Extract the [X, Y] coordinate from the center of the cell holding the provided text.  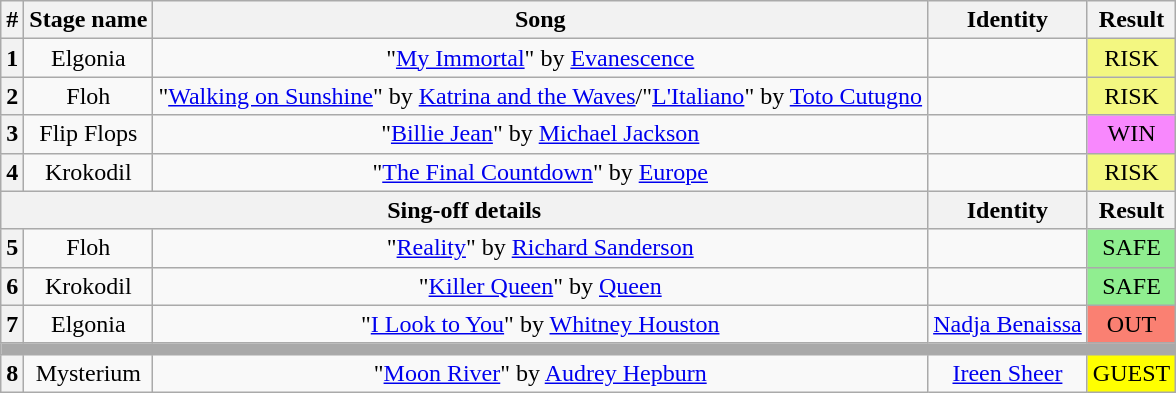
4 [12, 172]
Nadja Benaissa [1008, 324]
Ireen Sheer [1008, 373]
5 [12, 248]
WIN [1131, 134]
GUEST [1131, 373]
# [12, 20]
Sing-off details [464, 210]
8 [12, 373]
2 [12, 96]
Song [540, 20]
3 [12, 134]
1 [12, 58]
"Walking on Sunshine" by Katrina and the Waves/"L'Italiano" by Toto Cutugno [540, 96]
"The Final Countdown" by Europe [540, 172]
"Billie Jean" by Michael Jackson [540, 134]
"I Look to You" by Whitney Houston [540, 324]
"Killer Queen" by Queen [540, 286]
Mysterium [88, 373]
Flip Flops [88, 134]
"Reality" by Richard Sanderson [540, 248]
OUT [1131, 324]
"Moon River" by Audrey Hepburn [540, 373]
7 [12, 324]
Stage name [88, 20]
6 [12, 286]
"My Immortal" by Evanescence [540, 58]
